Extract the (X, Y) coordinate from the center of the cell holding the provided text.  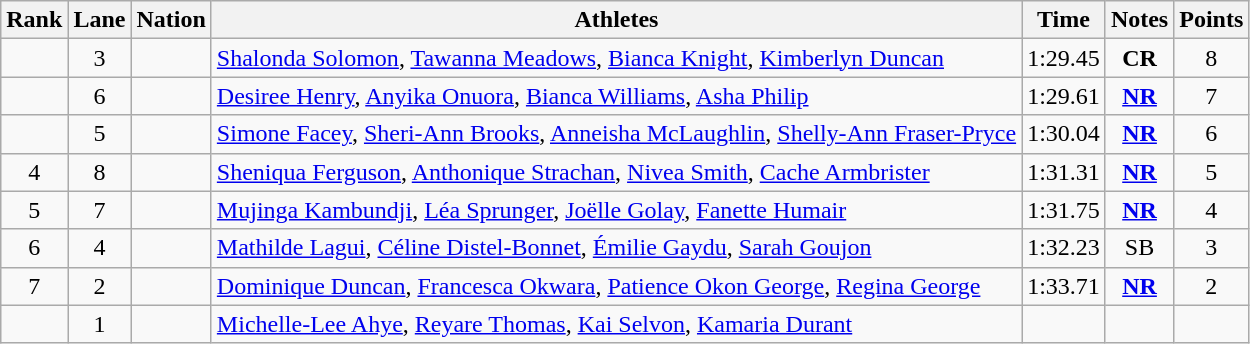
1:29.45 (1064, 58)
Dominique Duncan, Francesca Okwara, Patience Okon George, Regina George (616, 286)
Notes (1139, 20)
SB (1139, 248)
Athletes (616, 20)
Sheniqua Ferguson, Anthonique Strachan, Nivea Smith, Cache Armbrister (616, 172)
CR (1139, 58)
Shalonda Solomon, Tawanna Meadows, Bianca Knight, Kimberlyn Duncan (616, 58)
Rank (34, 20)
Michelle-Lee Ahye, Reyare Thomas, Kai Selvon, Kamaria Durant (616, 324)
Desiree Henry, Anyika Onuora, Bianca Williams, Asha Philip (616, 96)
Nation (171, 20)
Mathilde Lagui, Céline Distel-Bonnet, Émilie Gaydu, Sarah Goujon (616, 248)
1:33.71 (1064, 286)
1:31.31 (1064, 172)
Time (1064, 20)
Simone Facey, Sheri-Ann Brooks, Anneisha McLaughlin, Shelly-Ann Fraser-Pryce (616, 134)
1:31.75 (1064, 210)
Mujinga Kambundji, Léa Sprunger, Joëlle Golay, Fanette Humair (616, 210)
1 (100, 324)
Lane (100, 20)
1:32.23 (1064, 248)
1:29.61 (1064, 96)
Points (1212, 20)
1:30.04 (1064, 134)
